Output the (X, Y) coordinate of the center of the cell containing the given text.  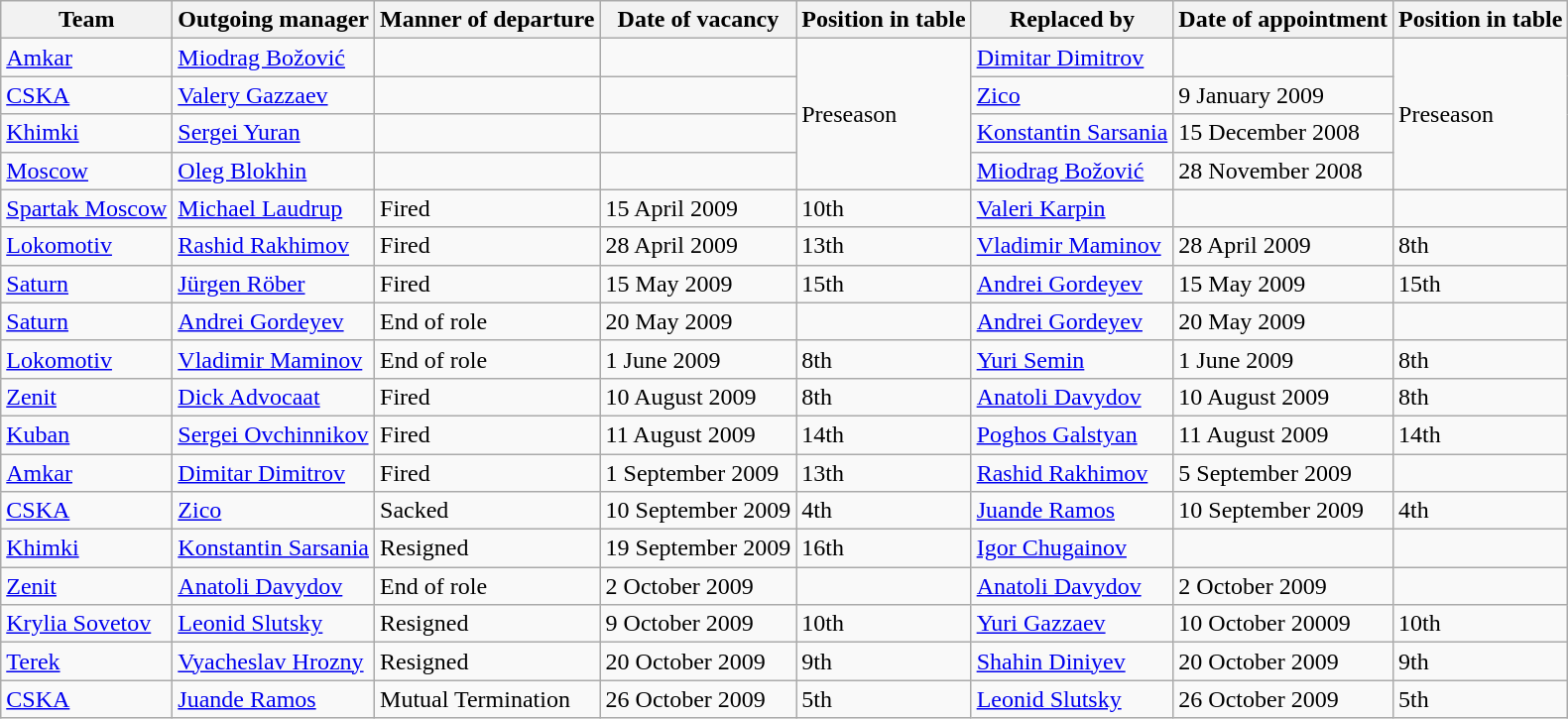
Krylia Sovetov (87, 624)
9 October 2009 (698, 624)
15 December 2008 (1283, 133)
Yuri Semin (1072, 359)
Sergei Yuran (274, 133)
Michael Laudrup (274, 208)
9 January 2009 (1283, 95)
Sergei Ovchinnikov (274, 434)
Yuri Gazzaev (1072, 624)
Jürgen Röber (274, 284)
1 September 2009 (698, 473)
Manner of departure (488, 20)
15 April 2009 (698, 208)
10 October 20009 (1283, 624)
Spartak Moscow (87, 208)
Igor Chugainov (1072, 548)
Kuban (87, 434)
Date of appointment (1283, 20)
Vyacheslav Hrozny (274, 661)
Valery Gazzaev (274, 95)
Poghos Galstyan (1072, 434)
19 September 2009 (698, 548)
Valeri Karpin (1072, 208)
5 September 2009 (1283, 473)
Terek (87, 661)
16th (884, 548)
Outgoing manager (274, 20)
Date of vacancy (698, 20)
Shahin Diniyev (1072, 661)
Team (87, 20)
28 November 2008 (1283, 171)
Dick Advocaat (274, 397)
Sacked (488, 511)
Replaced by (1072, 20)
Mutual Termination (488, 699)
Moscow (87, 171)
Oleg Blokhin (274, 171)
